Determine the (x, y) coordinate at the center of the cell enclosing the given text.  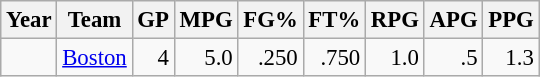
RPG (396, 20)
FT% (334, 20)
1.3 (511, 58)
APG (454, 20)
MPG (206, 20)
FG% (270, 20)
.5 (454, 58)
PPG (511, 20)
4 (153, 58)
.250 (270, 58)
GP (153, 20)
1.0 (396, 58)
5.0 (206, 58)
Year (29, 20)
Team (94, 20)
.750 (334, 58)
Boston (94, 58)
